Capture the cell that displays the provided text and extract its (X, Y) central coordinate. 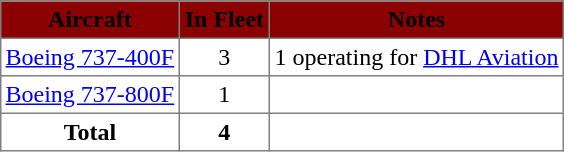
Aircraft (90, 20)
Boeing 737-800F (90, 95)
1 (224, 95)
3 (224, 57)
4 (224, 132)
Boeing 737-400F (90, 57)
Total (90, 132)
Notes (416, 20)
In Fleet (224, 20)
1 operating for DHL Aviation (416, 57)
